Find where the given text appears and provide that cell's center as (x, y) coordinate. 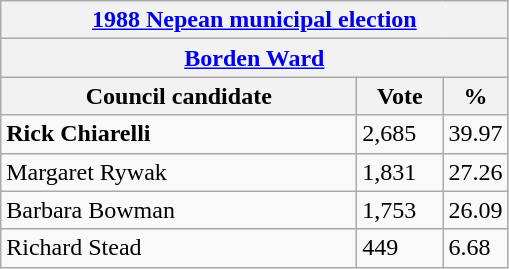
Borden Ward (254, 58)
Richard Stead (179, 248)
Council candidate (179, 96)
449 (400, 248)
Vote (400, 96)
% (476, 96)
1,831 (400, 172)
27.26 (476, 172)
26.09 (476, 210)
39.97 (476, 134)
Barbara Bowman (179, 210)
Margaret Rywak (179, 172)
Rick Chiarelli (179, 134)
6.68 (476, 248)
1988 Nepean municipal election (254, 20)
1,753 (400, 210)
2,685 (400, 134)
